Return [x, y] of the center of cell containing provided text 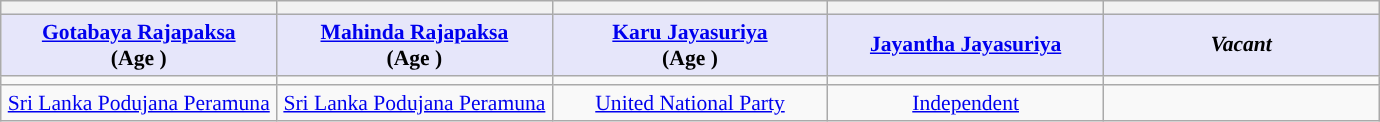
Gotabaya Rajapaksa(Age ) [139, 44]
Independent [966, 104]
Mahinda Rajapaksa(Age ) [415, 44]
Vacant [1241, 44]
United National Party [690, 104]
Jayantha Jayasuriya [966, 44]
Karu Jayasuriya(Age ) [690, 44]
